Determine the (x, y) coordinate at the center of the cell enclosing the given text.  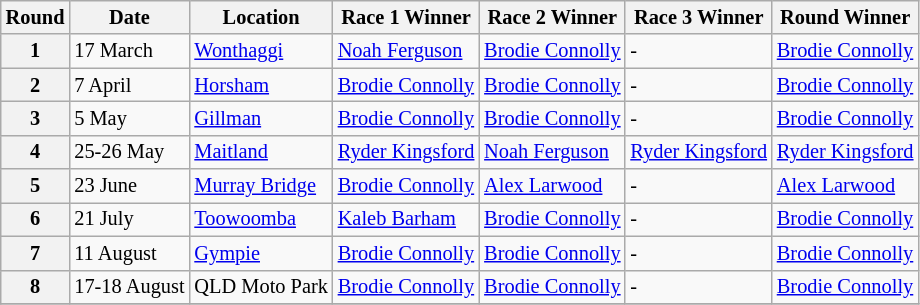
8 (36, 287)
7 April (129, 85)
2 (36, 85)
17-18 August (129, 287)
Gillman (260, 118)
Race 1 Winner (406, 17)
17 March (129, 51)
3 (36, 118)
23 June (129, 186)
4 (36, 152)
Kaleb Barham (406, 219)
Race 2 Winner (552, 17)
11 August (129, 253)
Location (260, 17)
Race 3 Winner (698, 17)
Murray Bridge (260, 186)
Toowoomba (260, 219)
25-26 May (129, 152)
6 (36, 219)
Round (36, 17)
21 July (129, 219)
7 (36, 253)
Maitland (260, 152)
Date (129, 17)
Gympie (260, 253)
5 May (129, 118)
Round Winner (845, 17)
5 (36, 186)
1 (36, 51)
Horsham (260, 85)
Wonthaggi (260, 51)
QLD Moto Park (260, 287)
